From the cell containing the given text, extract its center point as (X, Y) coordinate. 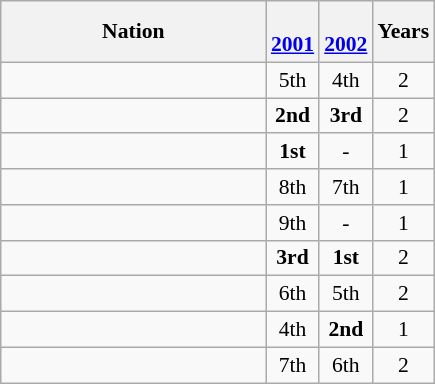
8th (292, 187)
2001 (292, 32)
Years (403, 32)
Nation (134, 32)
2002 (346, 32)
9th (292, 223)
